Locate the cell with the specified text and output its (X, Y) center coordinate. 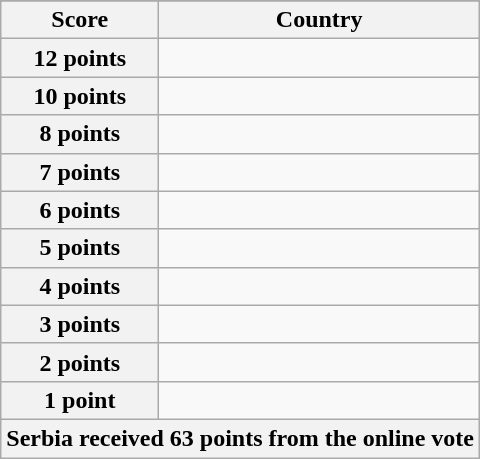
2 points (80, 362)
Country (320, 20)
10 points (80, 96)
6 points (80, 210)
1 point (80, 400)
7 points (80, 172)
Serbia received 63 points from the online vote (240, 438)
Score (80, 20)
12 points (80, 58)
3 points (80, 324)
5 points (80, 248)
4 points (80, 286)
8 points (80, 134)
